Extract the [X, Y] coordinate from the center of the cell holding the provided text.  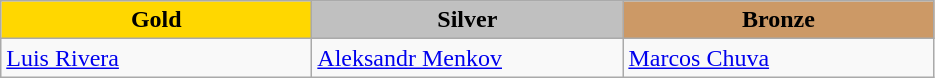
Gold [156, 20]
Luis Rivera [156, 58]
Marcos Chuva [778, 58]
Silver [468, 20]
Aleksandr Menkov [468, 58]
Bronze [778, 20]
